Locate the cell with the specified text and output its (x, y) center coordinate. 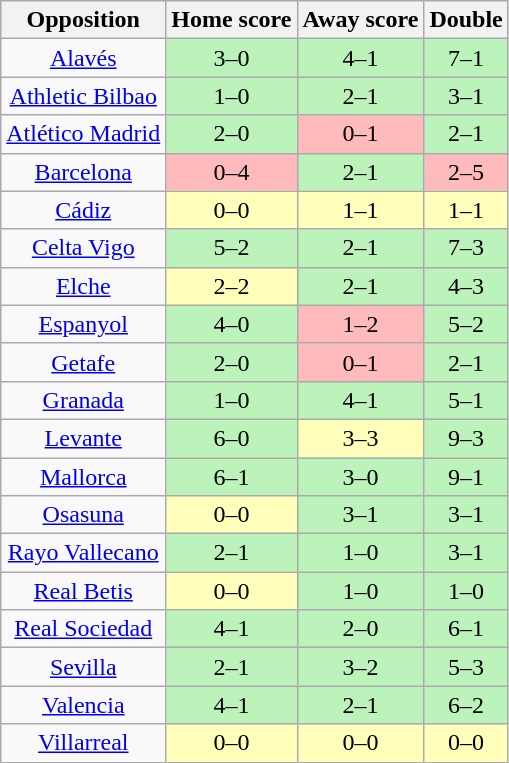
Celta Vigo (84, 248)
2–5 (466, 172)
Atlético Madrid (84, 134)
Real Betis (84, 591)
Granada (84, 400)
6–2 (466, 705)
Rayo Vallecano (84, 553)
4–0 (232, 324)
Elche (84, 286)
Espanyol (84, 324)
3–3 (360, 438)
Alavés (84, 58)
Getafe (84, 362)
Opposition (84, 20)
7–1 (466, 58)
Levante (84, 438)
0–4 (232, 172)
6–0 (232, 438)
Osasuna (84, 515)
Real Sociedad (84, 629)
Valencia (84, 705)
9–3 (466, 438)
4–3 (466, 286)
Double (466, 20)
9–1 (466, 477)
Sevilla (84, 667)
Athletic Bilbao (84, 96)
2–2 (232, 286)
5–1 (466, 400)
Mallorca (84, 477)
Away score (360, 20)
Home score (232, 20)
5–3 (466, 667)
1–2 (360, 324)
7–3 (466, 248)
3–2 (360, 667)
Cádiz (84, 210)
Villarreal (84, 743)
Barcelona (84, 172)
